From the cell containing the given text, extract its center point as [X, Y] coordinate. 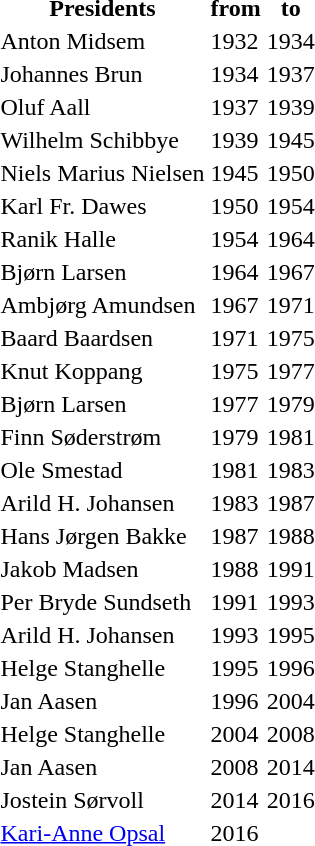
1934 [236, 74]
1979 [236, 437]
1987 [236, 536]
2004 [236, 734]
1967 [236, 305]
2008 [236, 767]
1954 [236, 239]
1937 [236, 107]
1939 [236, 140]
1995 [236, 668]
1977 [236, 404]
1988 [236, 569]
2014 [236, 800]
1950 [236, 206]
1983 [236, 503]
1981 [236, 470]
1964 [236, 272]
1971 [236, 338]
1945 [236, 173]
1975 [236, 371]
1996 [236, 701]
1993 [236, 635]
1991 [236, 602]
1932 [236, 41]
